Output the [X, Y] coordinate of the center of the cell containing the given text.  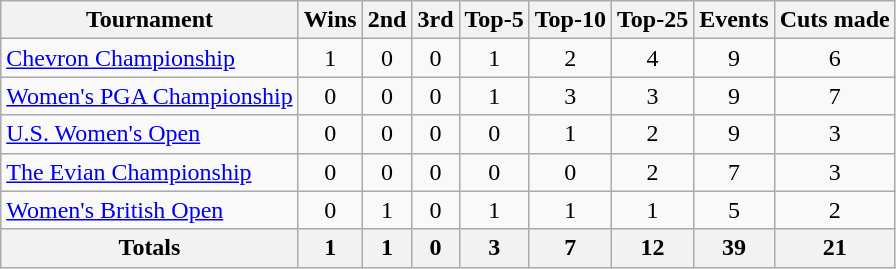
Cuts made [834, 20]
Wins [330, 20]
U.S. Women's Open [150, 134]
12 [652, 248]
6 [834, 58]
3rd [436, 20]
4 [652, 58]
Events [734, 20]
39 [734, 248]
5 [734, 210]
Women's PGA Championship [150, 96]
2nd [387, 20]
Top-25 [652, 20]
The Evian Championship [150, 172]
Top-10 [570, 20]
Chevron Championship [150, 58]
21 [834, 248]
Top-5 [494, 20]
Totals [150, 248]
Women's British Open [150, 210]
Tournament [150, 20]
